Determine the (X, Y) coordinate at the center of the cell enclosing the given text.  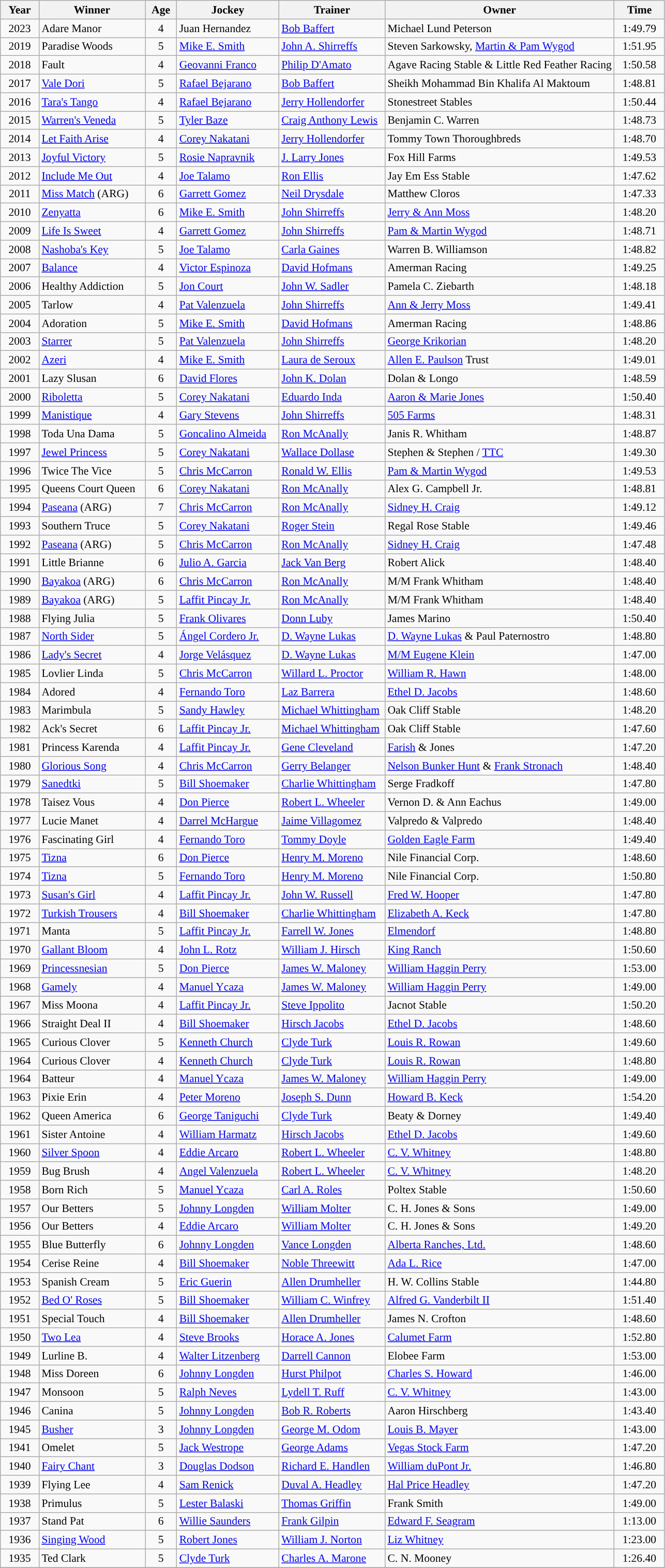
1987 (20, 637)
David Flores (228, 379)
Twice The Vice (92, 471)
Age (160, 10)
1:50.44 (639, 102)
Glorious Song (92, 766)
Ted Clark (92, 1559)
1991 (20, 563)
Farish & Jones (500, 747)
1994 (20, 508)
1941 (20, 1448)
Stonestreet Stables (500, 102)
1957 (20, 1208)
Geovanni Franco (228, 65)
Warren B. Williamson (500, 249)
Lucie Manet (92, 821)
Eric Guerin (228, 1282)
1:48.18 (639, 287)
Victor Espinoza (228, 268)
Flying Lee (92, 1485)
Joyful Victory (92, 157)
George Taniguchi (228, 1116)
1:49.79 (639, 28)
Fault (92, 65)
Thomas Griffin (332, 1503)
Darrell Cannon (332, 1356)
1952 (20, 1300)
Queen America (92, 1116)
1:48.86 (639, 323)
2019 (20, 47)
1956 (20, 1226)
1963 (20, 1098)
Sanedtki (92, 784)
1983 (20, 711)
2007 (20, 268)
1976 (20, 839)
Michael Lund Peterson (500, 28)
Bug Brush (92, 1172)
1999 (20, 416)
1970 (20, 950)
Tyler Baze (228, 121)
1958 (20, 1190)
Cerise Reine (92, 1264)
Tommy Doyle (332, 839)
1971 (20, 931)
1:13.00 (639, 1521)
Beaty & Dorney (500, 1116)
Liz Whitney (500, 1540)
Tommy Town Thoroughbreds (500, 139)
Farrell W. Jones (332, 931)
1:49.25 (639, 268)
Gallant Bloom (92, 950)
John W. Russell (332, 895)
1:51.40 (639, 1300)
1:50.58 (639, 65)
Nelson Bunker Hunt & Frank Stronach (500, 766)
Aaron Hirschberg (500, 1411)
1:50.20 (639, 1005)
Robert Alick (500, 563)
Flying Julia (92, 618)
Sister Antoine (92, 1134)
Year (20, 10)
1:49.46 (639, 526)
Aaron & Marie Jones (500, 397)
Gene Cleveland (332, 747)
Let Faith Arise (92, 139)
1996 (20, 471)
1:48.59 (639, 379)
Louis B. Mayer (500, 1429)
2004 (20, 323)
Zenyatta (92, 213)
Miss Doreen (92, 1374)
2006 (20, 287)
Allen E. Paulson Trust (500, 360)
Frank Olivares (228, 618)
Darrel McHargue (228, 821)
Dolan & Longo (500, 379)
Little Brianne (92, 563)
Straight Deal II (92, 1024)
2018 (20, 65)
1:43.40 (639, 1411)
1981 (20, 747)
Princessnesian (92, 969)
Philip D'Amato (332, 65)
2002 (20, 360)
1985 (20, 674)
Jacnot Stable (500, 1005)
William duPont Jr. (500, 1467)
1:48.87 (639, 434)
Elizabeth A. Keck (500, 913)
Laura de Seroux (332, 360)
Alfred G. Vanderbilt II (500, 1300)
Alberta Ranches, Ltd. (500, 1245)
1946 (20, 1411)
Willie Saunders (228, 1521)
Fascinating Girl (92, 839)
Lady's Secret (92, 655)
1967 (20, 1005)
1974 (20, 877)
1990 (20, 582)
Jon Court (228, 287)
George Krikorian (500, 342)
1935 (20, 1559)
2003 (20, 342)
1953 (20, 1282)
Vernon D. & Ann Eachus (500, 803)
Azeri (92, 360)
1938 (20, 1503)
King Ranch (500, 950)
1:49.20 (639, 1226)
Stand Pat (92, 1521)
2016 (20, 102)
Two Lea (92, 1337)
Joseph S. Dunn (332, 1098)
Jack Van Berg (332, 563)
1977 (20, 821)
Queens Court Queen (92, 489)
Hurst Philpot (332, 1374)
D. Wayne Lukas & Paul Paternostro (500, 637)
Richard E. Handlen (332, 1467)
Willard L. Proctor (332, 674)
Valpredo & Valpredo (500, 821)
2014 (20, 139)
Vale Dori (92, 84)
1989 (20, 600)
Vegas Stock Farm (500, 1448)
Gerry Belanger (332, 766)
1:49.30 (639, 452)
Craig Anthony Lewis (332, 121)
1:49.01 (639, 360)
Gary Stevens (228, 416)
Sam Renick (228, 1485)
Robert Jones (228, 1540)
Duval A. Headley (332, 1485)
John W. Sadler (332, 287)
1980 (20, 766)
Alex G. Campbell Jr. (500, 489)
John L. Rotz (228, 950)
Jerry & Ann Moss (500, 213)
1959 (20, 1172)
Poltex Stable (500, 1190)
Gamely (92, 987)
1947 (20, 1393)
Southern Truce (92, 526)
1984 (20, 692)
Bed O' Roses (92, 1300)
2013 (20, 157)
Princess Karenda (92, 747)
Toda Una Dama (92, 434)
North Sider (92, 637)
Ron Ellis (332, 176)
1:48.70 (639, 139)
Jay Em Ess Stable (500, 176)
1:47.33 (639, 194)
1:46.80 (639, 1467)
1975 (20, 858)
1978 (20, 803)
1:23.00 (639, 1540)
2011 (20, 194)
1998 (20, 434)
Benjamin C. Warren (500, 121)
Juan Hernandez (228, 28)
1:46.00 (639, 1374)
1936 (20, 1540)
Pamela C. Ziebarth (500, 287)
Fred W. Hooper (500, 895)
Adoration (92, 323)
Wallace Dollase (332, 452)
1982 (20, 729)
Monsoon (92, 1393)
1979 (20, 784)
Donn Luby (332, 618)
Born Rich (92, 1190)
Jack Westrope (228, 1448)
2010 (20, 213)
Tarlow (92, 305)
Miss Match (ARG) (92, 194)
1966 (20, 1024)
7 (160, 508)
Hal Price Headley (500, 1485)
Trainer (332, 10)
1:52.80 (639, 1337)
William R. Hawn (500, 674)
1:26.40 (639, 1559)
Walter Litzenberg (228, 1356)
Time (639, 10)
2017 (20, 84)
1:44.80 (639, 1282)
Winner (92, 10)
1969 (20, 969)
1948 (20, 1374)
1:48.82 (639, 249)
Blue Butterfly (92, 1245)
Peter Moreno (228, 1098)
John K. Dolan (332, 379)
Agave Racing Stable & Little Red Feather Racing (500, 65)
1973 (20, 895)
Steve Brooks (228, 1337)
J. Larry Jones (332, 157)
Julio A. Garcia (228, 563)
Angel Valenzuela (228, 1172)
1962 (20, 1116)
Lurline B. (92, 1356)
Adored (92, 692)
1:48.71 (639, 231)
Sheikh Mohammad Bin Khalifa Al Maktoum (500, 84)
Frank Smith (500, 1503)
Primulus (92, 1503)
Elmendorf (500, 931)
Jaime Villagomez (332, 821)
Laz Barrera (332, 692)
Sandy Hawley (228, 711)
Carl A. Roles (332, 1190)
Roger Stein (332, 526)
2008 (20, 249)
Frank Gilpin (332, 1521)
Noble Threewitt (332, 1264)
Carla Gaines (332, 249)
Owner (500, 10)
Elobee Farm (500, 1356)
Ann & Jerry Moss (500, 305)
Calumet Farm (500, 1337)
Omelet (92, 1448)
Fox Hill Farms (500, 157)
Charles A. Marone (332, 1559)
Warren's Veneda (92, 121)
1972 (20, 913)
505 Farms (500, 416)
1:54.20 (639, 1098)
Charles S. Howard (500, 1374)
Healthy Addiction (92, 287)
1939 (20, 1485)
1960 (20, 1153)
William J. Hirsch (332, 950)
1986 (20, 655)
1950 (20, 1337)
Douglas Dodson (228, 1467)
Fairy Chant (92, 1467)
1995 (20, 489)
Bob R. Roberts (332, 1411)
Steven Sarkowsky, Martin & Pam Wygod (500, 47)
1951 (20, 1319)
George Adams (332, 1448)
Life Is Sweet (92, 231)
Stephen & Stephen / TTC (500, 452)
1:48.00 (639, 674)
Starrer (92, 342)
Miss Moona (92, 1005)
Regal Rose Stable (500, 526)
1992 (20, 544)
H. W. Collins Stable (500, 1282)
1965 (20, 1042)
Pixie Erin (92, 1098)
Turkish Trousers (92, 913)
1940 (20, 1467)
Lazy Slusan (92, 379)
Lydell T. Ruff (332, 1393)
Spanish Cream (92, 1282)
1968 (20, 987)
Jockey (228, 10)
Singing Wood (92, 1540)
Lester Balaski (228, 1503)
2023 (20, 28)
Ack's Secret (92, 729)
Horace A. Jones (332, 1337)
Ada L. Rice (500, 1264)
1:48.73 (639, 121)
C. N. Mooney (500, 1559)
Batteur (92, 1079)
1988 (20, 618)
Goncalino Almeida (228, 434)
1:47.60 (639, 729)
William J. Norton (332, 1540)
M/M Eugene Klein (500, 655)
Special Touch (92, 1319)
1961 (20, 1134)
Jorge Velásquez (228, 655)
Busher (92, 1429)
2000 (20, 397)
1945 (20, 1429)
1:48.31 (639, 416)
James Marino (500, 618)
Balance (92, 268)
Janis R. Whitham (500, 434)
Edward F. Seagram (500, 1521)
1937 (20, 1521)
Ronald W. Ellis (332, 471)
Lovlier Linda (92, 674)
2015 (20, 121)
William Harmatz (228, 1134)
1954 (20, 1264)
1949 (20, 1356)
Neil Drysdale (332, 194)
George M. Odom (332, 1429)
Riboletta (92, 397)
1:47.48 (639, 544)
Vance Longden (332, 1245)
1993 (20, 526)
Steve Ippolito (332, 1005)
1997 (20, 452)
Serge Fradkoff (500, 784)
2012 (20, 176)
2009 (20, 231)
Tara's Tango (92, 102)
2005 (20, 305)
Manta (92, 931)
Ángel Cordero Jr. (228, 637)
1:47.62 (639, 176)
Silver Spoon (92, 1153)
1:51.95 (639, 47)
Marimbula (92, 711)
1:49.41 (639, 305)
1:49.12 (639, 508)
Canina (92, 1411)
Rosie Napravnik (228, 157)
Nashoba's Key (92, 249)
Jewel Princess (92, 452)
Taisez Vous (92, 803)
Manistique (92, 416)
Paradise Woods (92, 47)
Susan's Girl (92, 895)
Matthew Cloros (500, 194)
Eduardo Inda (332, 397)
1:50.80 (639, 877)
Adare Manor (92, 28)
Include Me Out (92, 176)
John A. Shirreffs (332, 47)
Howard B. Keck (500, 1098)
Ralph Neves (228, 1393)
James N. Crofton (500, 1319)
2001 (20, 379)
Golden Eagle Farm (500, 839)
1955 (20, 1245)
William C. Winfrey (332, 1300)
